Extract the [X, Y] coordinate from the center of the cell holding the provided text.  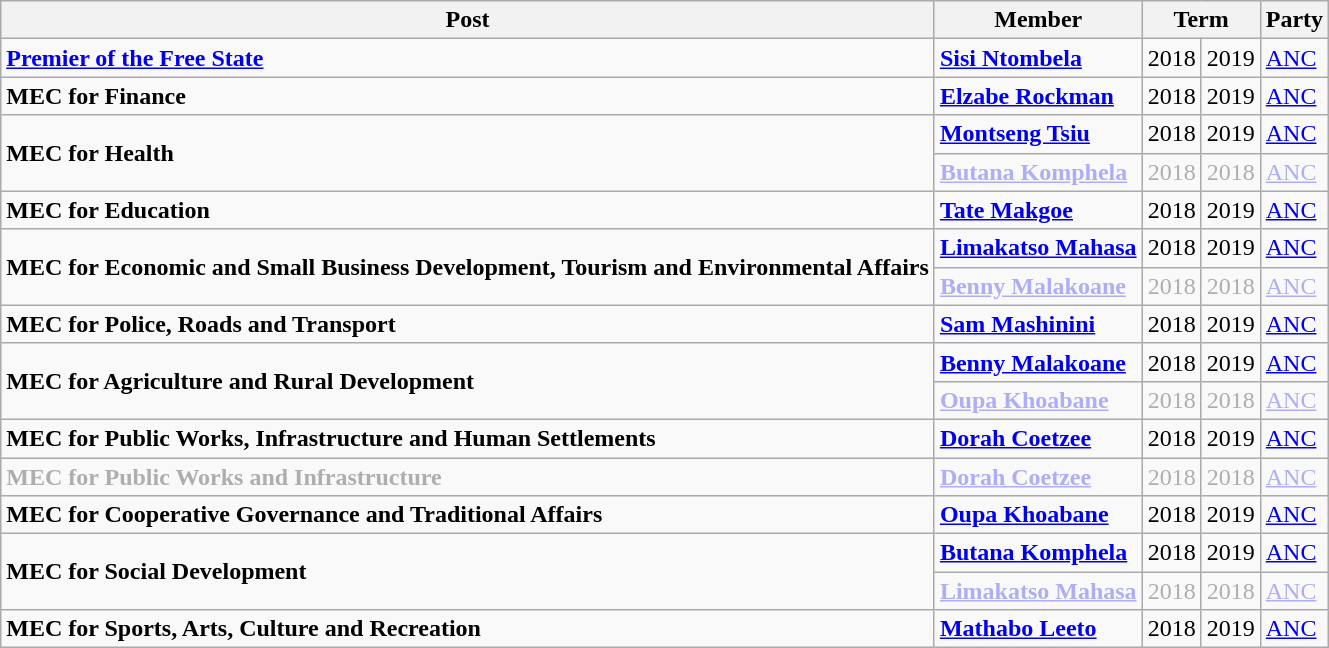
Party [1294, 20]
Elzabe Rockman [1038, 96]
MEC for Finance [468, 96]
Mathabo Leeto [1038, 629]
Montseng Tsiu [1038, 134]
MEC for Sports, Arts, Culture and Recreation [468, 629]
MEC for Economic and Small Business Development, Tourism and Environmental Affairs [468, 267]
MEC for Social Development [468, 572]
MEC for Public Works and Infrastructure [468, 477]
Term [1201, 20]
MEC for Cooperative Governance and Traditional Affairs [468, 515]
Tate Makgoe [1038, 210]
Sisi Ntombela [1038, 58]
Sam Mashinini [1038, 324]
MEC for Public Works, Infrastructure and Human Settlements [468, 438]
MEC for Agriculture and Rural Development [468, 381]
Post [468, 20]
MEC for Police, Roads and Transport [468, 324]
MEC for Health [468, 153]
Premier of the Free State [468, 58]
MEC for Education [468, 210]
Member [1038, 20]
